From the cell containing the given text, extract its center point as (x, y) coordinate. 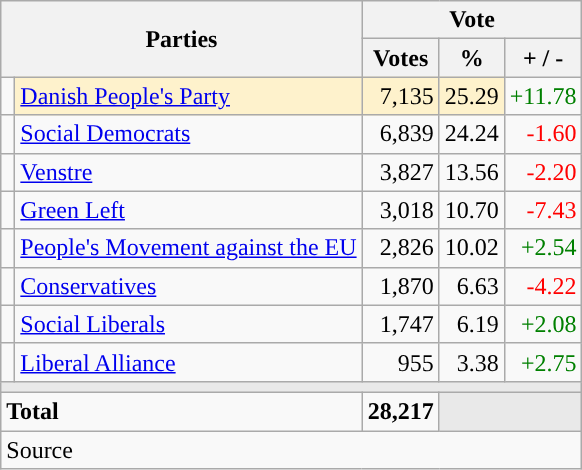
7,135 (400, 96)
Vote (472, 20)
+ / - (543, 58)
13.56 (472, 172)
2,826 (400, 248)
Social Democrats (188, 134)
-4.22 (543, 286)
+2.08 (543, 324)
28,217 (400, 411)
Green Left (188, 210)
1,747 (400, 324)
10.02 (472, 248)
Votes (400, 58)
+2.54 (543, 248)
24.24 (472, 134)
955 (400, 362)
3,827 (400, 172)
Liberal Alliance (188, 362)
6,839 (400, 134)
6.19 (472, 324)
1,870 (400, 286)
Conservatives (188, 286)
Total (182, 411)
-1.60 (543, 134)
% (472, 58)
-2.20 (543, 172)
3.38 (472, 362)
Social Liberals (188, 324)
10.70 (472, 210)
3,018 (400, 210)
25.29 (472, 96)
Parties (182, 39)
6.63 (472, 286)
People's Movement against the EU (188, 248)
+11.78 (543, 96)
Source (292, 449)
+2.75 (543, 362)
Danish People's Party (188, 96)
Venstre (188, 172)
-7.43 (543, 210)
